Detect which cell encompasses the target text, then output its [x, y] center coordinate. 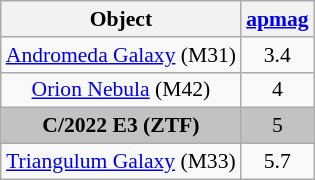
5 [277, 126]
Triangulum Galaxy (M33) [121, 162]
4 [277, 90]
3.4 [277, 55]
Andromeda Galaxy (M31) [121, 55]
apmag [277, 19]
Object [121, 19]
Orion Nebula (M42) [121, 90]
5.7 [277, 162]
C/2022 E3 (ZTF) [121, 126]
